For the text-containing cell, return its midpoint in (X, Y) coordinate format. 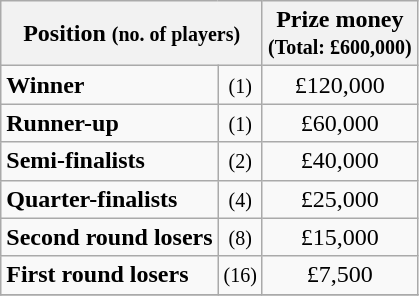
Quarter-finalists (110, 199)
(16) (240, 275)
(4) (240, 199)
Runner-up (110, 123)
(2) (240, 161)
£120,000 (340, 85)
£25,000 (340, 199)
Winner (110, 85)
£60,000 (340, 123)
Position (no. of players) (132, 34)
Semi-finalists (110, 161)
First round losers (110, 275)
£7,500 (340, 275)
(8) (240, 237)
£40,000 (340, 161)
Second round losers (110, 237)
Prize money(Total: £600,000) (340, 34)
£15,000 (340, 237)
